Search for the cell housing the specified text and yield its (x, y) center coordinate. 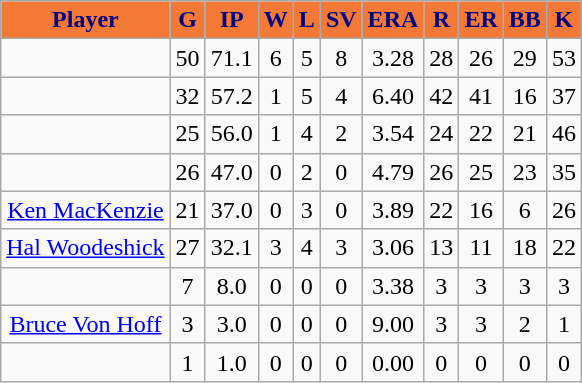
27 (188, 248)
L (306, 20)
BB (524, 20)
41 (481, 96)
1.0 (232, 362)
Ken MacKenzie (86, 210)
50 (188, 58)
3.38 (393, 286)
IP (232, 20)
W (276, 20)
SV (341, 20)
8.0 (232, 286)
0.00 (393, 362)
3.06 (393, 248)
53 (564, 58)
3.28 (393, 58)
37.0 (232, 210)
4.79 (393, 172)
46 (564, 134)
R (442, 20)
ER (481, 20)
32 (188, 96)
57.2 (232, 96)
3.89 (393, 210)
3.54 (393, 134)
6.40 (393, 96)
9.00 (393, 324)
37 (564, 96)
G (188, 20)
71.1 (232, 58)
47.0 (232, 172)
13 (442, 248)
28 (442, 58)
K (564, 20)
35 (564, 172)
7 (188, 286)
8 (341, 58)
11 (481, 248)
ERA (393, 20)
Player (86, 20)
Bruce Von Hoff (86, 324)
56.0 (232, 134)
3.0 (232, 324)
29 (524, 58)
Hal Woodeshick (86, 248)
24 (442, 134)
42 (442, 96)
32.1 (232, 248)
18 (524, 248)
23 (524, 172)
